Capture the cell that displays the provided text and extract its [x, y] central coordinate. 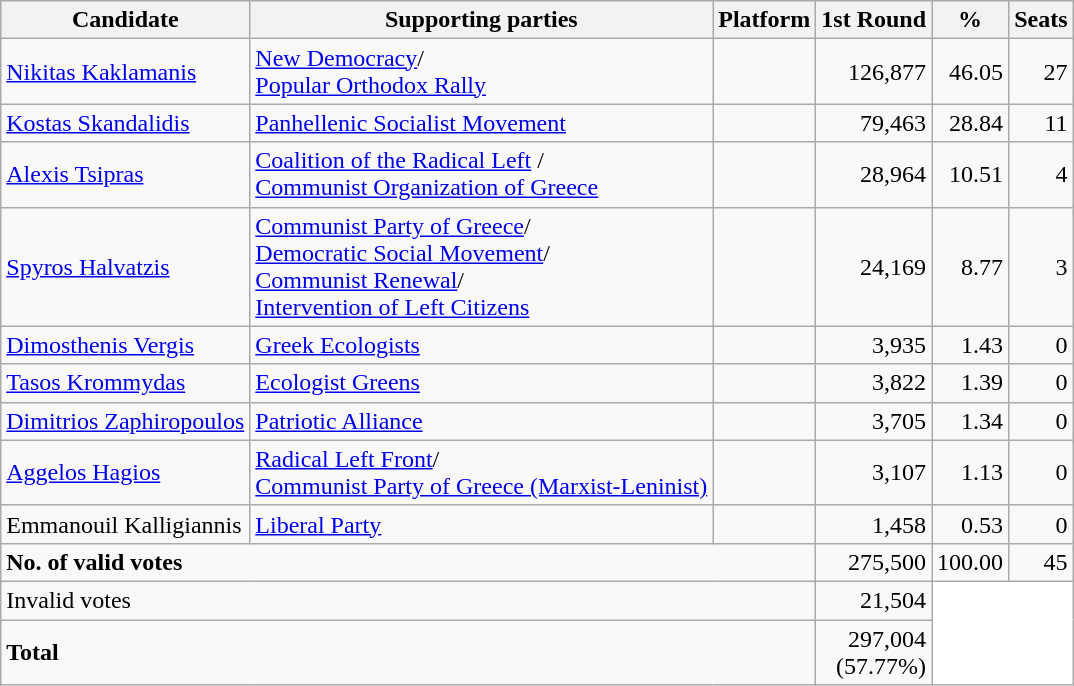
1st Round [874, 20]
Dimitrios Zaphiropoulos [126, 421]
27 [1041, 72]
28.84 [970, 123]
24,169 [874, 266]
8.77 [970, 266]
No. of valid votes [408, 562]
Coalition of the Radical Left / Communist Organization of Greece [482, 174]
Ecologist Greens [482, 383]
3,107 [874, 472]
Spyros Halvatzis [126, 266]
Nikitas Kaklamanis [126, 72]
45 [1041, 562]
% [970, 20]
1.39 [970, 383]
100.00 [970, 562]
Communist Party of Greece/Democratic Social Movement/Communist Renewal/Intervention of Left Citizens [482, 266]
Alexis Tsipras [126, 174]
46.05 [970, 72]
Platform [764, 20]
79,463 [874, 123]
Patriotic Alliance [482, 421]
New Democracy/Popular Orthodox Rally [482, 72]
297,004(57.77%) [874, 652]
Emmanouil Kalligiannis [126, 524]
3 [1041, 266]
Kostas Skandalidis [126, 123]
Greek Ecologists [482, 345]
Liberal Party [482, 524]
1.34 [970, 421]
Aggelos Hagios [126, 472]
3,705 [874, 421]
3,822 [874, 383]
1,458 [874, 524]
11 [1041, 123]
Radical Left Front/Communist Party of Greece (Marxist-Leninist) [482, 472]
Invalid votes [408, 600]
1.13 [970, 472]
3,935 [874, 345]
4 [1041, 174]
275,500 [874, 562]
Panhellenic Socialist Movement [482, 123]
28,964 [874, 174]
Supporting parties [482, 20]
Total [408, 652]
Candidate [126, 20]
1.43 [970, 345]
Seats [1041, 20]
Dimosthenis Vergis [126, 345]
Tasos Krommydas [126, 383]
0.53 [970, 524]
10.51 [970, 174]
21,504 [874, 600]
126,877 [874, 72]
